Return [x, y] of the center of cell containing provided text 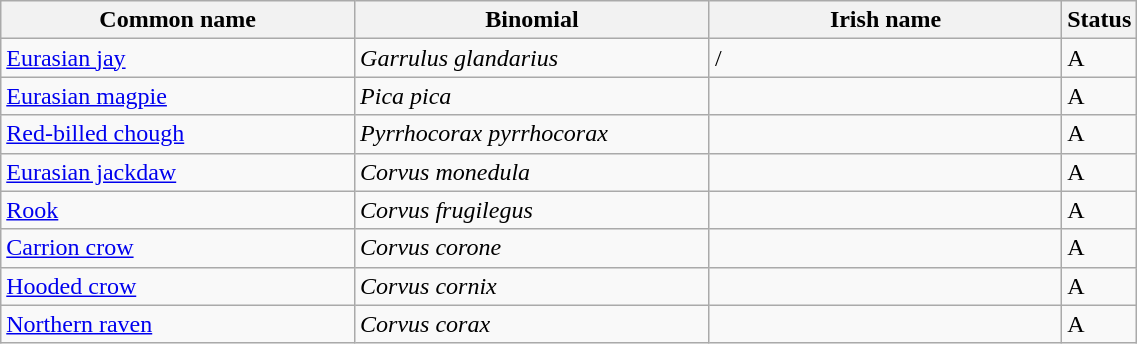
Corvus corax [532, 324]
Status [1100, 20]
Corvus corone [532, 248]
Corvus frugilegus [532, 210]
Northern raven [178, 324]
Red-billed chough [178, 134]
Rook [178, 210]
Pica pica [532, 96]
Binomial [532, 20]
Carrion crow [178, 248]
Eurasian jay [178, 58]
Eurasian magpie [178, 96]
Corvus cornix [532, 286]
Pyrrhocorax pyrrhocorax [532, 134]
Corvus monedula [532, 172]
Common name [178, 20]
Garrulus glandarius [532, 58]
/ [885, 58]
Hooded crow [178, 286]
Eurasian jackdaw [178, 172]
Irish name [885, 20]
